Return (x, y) of the center of cell containing provided text 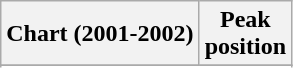
Chart (2001-2002) (100, 34)
Peakposition (245, 34)
